Determine the [x, y] coordinate at the center of the cell enclosing the given text.  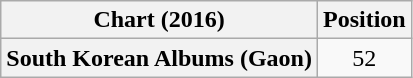
South Korean Albums (Gaon) [160, 58]
Position [364, 20]
52 [364, 58]
Chart (2016) [160, 20]
